Find where the given text appears and provide that cell's center as (x, y) coordinate. 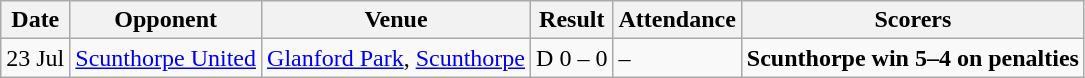
Scunthorpe United (166, 58)
Date (36, 20)
Result (572, 20)
Glanford Park, Scunthorpe (396, 58)
Attendance (677, 20)
D 0 – 0 (572, 58)
Scorers (912, 20)
– (677, 58)
Opponent (166, 20)
Venue (396, 20)
Scunthorpe win 5–4 on penalties (912, 58)
23 Jul (36, 58)
